Pinpoint the cell where the given text exists, returning its (x, y) midpoint coordinate. 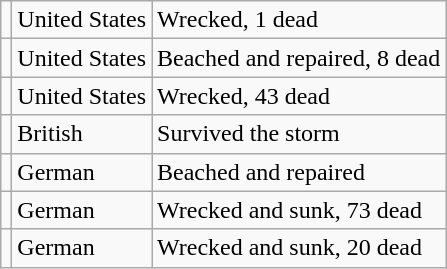
Beached and repaired (299, 172)
Beached and repaired, 8 dead (299, 58)
Wrecked and sunk, 73 dead (299, 210)
Wrecked, 43 dead (299, 96)
Wrecked, 1 dead (299, 20)
Wrecked and sunk, 20 dead (299, 248)
Survived the storm (299, 134)
British (82, 134)
